Locate the cell with the specified text and output its [x, y] center coordinate. 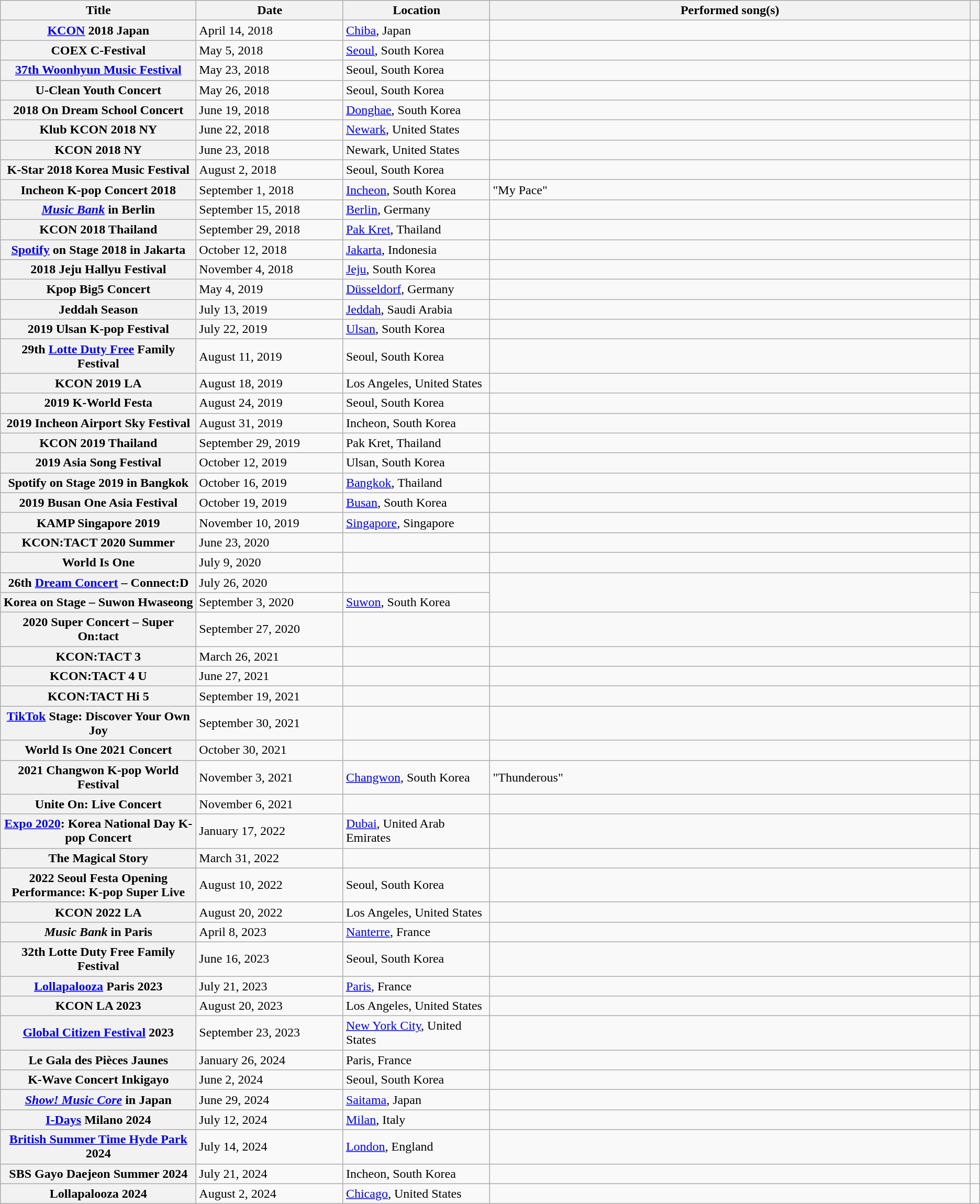
Düsseldorf, Germany [417, 289]
I-Days Milano 2024 [98, 1120]
Global Citizen Festival 2023 [98, 1033]
2019 Asia Song Festival [98, 463]
October 12, 2019 [270, 463]
October 12, 2018 [270, 250]
World Is One 2021 Concert [98, 750]
The Magical Story [98, 858]
January 17, 2022 [270, 831]
TikTok Stage: Discover Your Own Joy [98, 723]
2019 Busan One Asia Festival [98, 503]
Busan, South Korea [417, 503]
2020 Super Concert – Super On:tact [98, 629]
August 20, 2023 [270, 1006]
29th Lotte Duty Free Family Festival [98, 356]
August 20, 2022 [270, 912]
Date [270, 10]
August 24, 2019 [270, 403]
KCON:TACT Hi 5 [98, 696]
July 26, 2020 [270, 583]
August 10, 2022 [270, 885]
Jeddah Season [98, 309]
Milan, Italy [417, 1120]
September 29, 2018 [270, 229]
June 23, 2018 [270, 150]
September 3, 2020 [270, 603]
2019 Incheon Airport Sky Festival [98, 423]
September 23, 2023 [270, 1033]
26th Dream Concert – Connect:D [98, 583]
November 4, 2018 [270, 270]
Jakarta, Indonesia [417, 250]
2018 Jeju Hallyu Festival [98, 270]
April 8, 2023 [270, 932]
May 23, 2018 [270, 70]
2019 Ulsan K-pop Festival [98, 329]
37th Woonhyun Music Festival [98, 70]
KCON 2019 LA [98, 383]
Dubai, United Arab Emirates [417, 831]
Donghae, South Korea [417, 110]
August 2, 2024 [270, 1194]
April 14, 2018 [270, 30]
K-Wave Concert Inkigayo [98, 1080]
March 26, 2021 [270, 656]
July 21, 2023 [270, 986]
October 19, 2019 [270, 503]
October 30, 2021 [270, 750]
September 1, 2018 [270, 189]
KCON 2022 LA [98, 912]
Lollapalooza Paris 2023 [98, 986]
August 18, 2019 [270, 383]
September 15, 2018 [270, 209]
September 27, 2020 [270, 629]
Show! Music Core in Japan [98, 1100]
World Is One [98, 562]
Saitama, Japan [417, 1100]
June 16, 2023 [270, 959]
Chicago, United States [417, 1194]
Kpop Big5 Concert [98, 289]
"Thunderous" [730, 777]
KCON:TACT 3 [98, 656]
2021 Changwon K-pop World Festival [98, 777]
Korea on Stage – Suwon Hwaseong [98, 603]
July 14, 2024 [270, 1146]
KCON LA 2023 [98, 1006]
Le Gala des Pièces Jaunes [98, 1060]
July 21, 2024 [270, 1174]
September 29, 2019 [270, 443]
KCON 2018 Japan [98, 30]
July 12, 2024 [270, 1120]
KAMP Singapore 2019 [98, 522]
September 30, 2021 [270, 723]
Jeju, South Korea [417, 270]
London, England [417, 1146]
July 13, 2019 [270, 309]
Suwon, South Korea [417, 603]
2022 Seoul Festa Opening Performance: K-pop Super Live [98, 885]
British Summer Time Hyde Park 2024 [98, 1146]
"My Pace" [730, 189]
Bangkok, Thailand [417, 483]
KCON 2019 Thailand [98, 443]
May 5, 2018 [270, 50]
Nanterre, France [417, 932]
Incheon K-pop Concert 2018 [98, 189]
2019 K-World Festa [98, 403]
May 26, 2018 [270, 90]
August 31, 2019 [270, 423]
June 27, 2021 [270, 676]
June 19, 2018 [270, 110]
Spotify on Stage 2019 in Bangkok [98, 483]
KCON:TACT 4 U [98, 676]
August 11, 2019 [270, 356]
KCON 2018 NY [98, 150]
Spotify on Stage 2018 in Jakarta [98, 250]
August 2, 2018 [270, 170]
November 6, 2021 [270, 804]
Music Bank in Paris [98, 932]
KCON:TACT 2020 Summer [98, 542]
Title [98, 10]
Unite On: Live Concert [98, 804]
November 3, 2021 [270, 777]
July 9, 2020 [270, 562]
Music Bank in Berlin [98, 209]
32th Lotte Duty Free Family Festival [98, 959]
SBS Gayo Daejeon Summer 2024 [98, 1174]
June 2, 2024 [270, 1080]
Performed song(s) [730, 10]
May 4, 2019 [270, 289]
New York City, United States [417, 1033]
Klub KCON 2018 NY [98, 130]
COEX C-Festival [98, 50]
June 23, 2020 [270, 542]
October 16, 2019 [270, 483]
KCON 2018 Thailand [98, 229]
U-Clean Youth Concert [98, 90]
November 10, 2019 [270, 522]
Singapore, Singapore [417, 522]
K-Star 2018 Korea Music Festival [98, 170]
September 19, 2021 [270, 696]
Location [417, 10]
Lollapalooza 2024 [98, 1194]
March 31, 2022 [270, 858]
June 29, 2024 [270, 1100]
Jeddah, Saudi Arabia [417, 309]
2018 On Dream School Concert [98, 110]
January 26, 2024 [270, 1060]
Expo 2020: Korea National Day K-pop Concert [98, 831]
July 22, 2019 [270, 329]
Chiba, Japan [417, 30]
Changwon, South Korea [417, 777]
June 22, 2018 [270, 130]
Berlin, Germany [417, 209]
